Provide the [X, Y] coordinate of the cell's center where the given text is located.  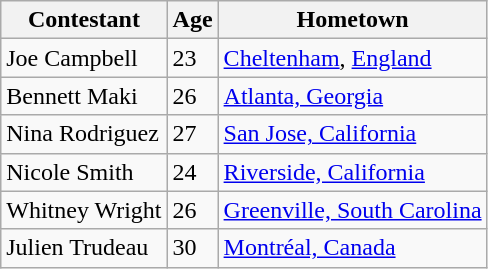
San Jose, California [352, 134]
Hometown [352, 20]
Bennett Maki [84, 96]
24 [192, 172]
Cheltenham, England [352, 58]
30 [192, 248]
Riverside, California [352, 172]
Montréal, Canada [352, 248]
Nicole Smith [84, 172]
Age [192, 20]
Greenville, South Carolina [352, 210]
23 [192, 58]
Joe Campbell [84, 58]
Whitney Wright [84, 210]
Nina Rodriguez [84, 134]
Atlanta, Georgia [352, 96]
27 [192, 134]
Contestant [84, 20]
Julien Trudeau [84, 248]
